Identify which cell holds the provided text, then report its [x, y] central coordinate. 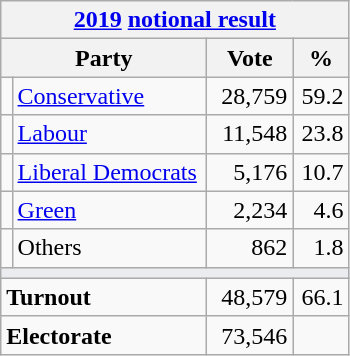
4.6 [321, 210]
23.8 [321, 134]
Turnout [104, 297]
2,234 [250, 210]
% [321, 58]
5,176 [250, 172]
Green [110, 210]
73,546 [250, 335]
Labour [110, 134]
Electorate [104, 335]
28,759 [250, 96]
Vote [250, 58]
48,579 [250, 297]
Others [110, 248]
2019 notional result [175, 20]
10.7 [321, 172]
66.1 [321, 297]
Liberal Democrats [110, 172]
Party [104, 58]
59.2 [321, 96]
Conservative [110, 96]
862 [250, 248]
1.8 [321, 248]
11,548 [250, 134]
